Find where the given text appears and provide that cell's center as (x, y) coordinate. 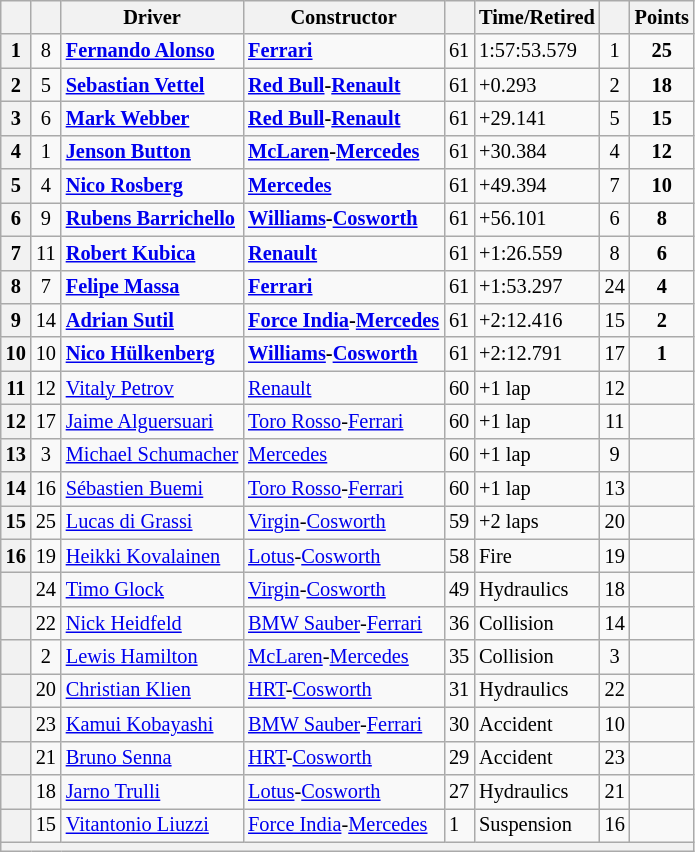
Fire (537, 556)
Fernando Alonso (152, 51)
36 (459, 623)
+56.101 (537, 219)
Lucas di Grassi (152, 522)
1:57:53.579 (537, 51)
30 (459, 724)
Suspension (537, 825)
58 (459, 556)
Jenson Button (152, 152)
Jaime Alguersuari (152, 421)
27 (459, 791)
Jarno Trulli (152, 791)
Nico Hülkenberg (152, 354)
Nick Heidfeld (152, 623)
Bruno Senna (152, 758)
Heikki Kovalainen (152, 556)
49 (459, 589)
Points (662, 17)
Vitaly Petrov (152, 388)
Time/Retired (537, 17)
Constructor (344, 17)
+1:26.559 (537, 253)
Sebastian Vettel (152, 85)
Nico Rosberg (152, 186)
Felipe Massa (152, 287)
Vitantonio Liuzzi (152, 825)
Sébastien Buemi (152, 489)
+30.384 (537, 152)
29 (459, 758)
Adrian Sutil (152, 320)
Kamui Kobayashi (152, 724)
Timo Glock (152, 589)
Robert Kubica (152, 253)
Lewis Hamilton (152, 657)
+0.293 (537, 85)
Rubens Barrichello (152, 219)
Driver (152, 17)
31 (459, 690)
35 (459, 657)
Michael Schumacher (152, 455)
+49.394 (537, 186)
+1:53.297 (537, 287)
Christian Klien (152, 690)
Mark Webber (152, 118)
+2:12.416 (537, 320)
+29.141 (537, 118)
+2:12.791 (537, 354)
+2 laps (537, 522)
59 (459, 522)
